For the text-containing cell, return its midpoint in (X, Y) coordinate format. 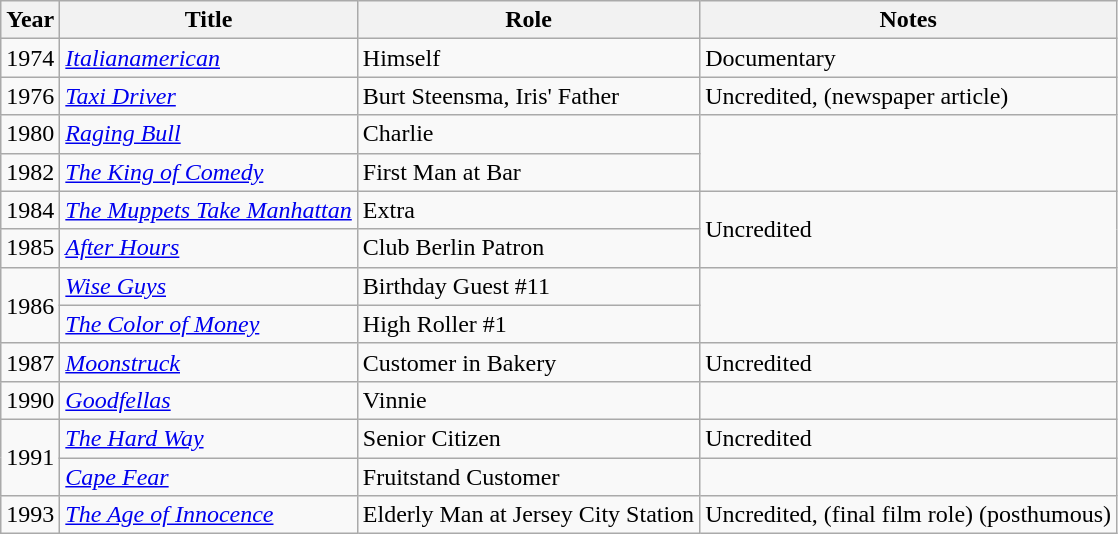
1976 (30, 96)
1984 (30, 210)
Uncredited, (newspaper article) (908, 96)
Club Berlin Patron (528, 248)
The King of Comedy (208, 172)
Himself (528, 58)
Documentary (908, 58)
Wise Guys (208, 286)
1990 (30, 400)
The Color of Money (208, 324)
Burt Steensma, Iris' Father (528, 96)
1987 (30, 362)
First Man at Bar (528, 172)
Raging Bull (208, 134)
Vinnie (528, 400)
Elderly Man at Jersey City Station (528, 515)
1991 (30, 457)
1982 (30, 172)
Year (30, 20)
Senior Citizen (528, 438)
1974 (30, 58)
Moonstruck (208, 362)
1993 (30, 515)
Charlie (528, 134)
After Hours (208, 248)
Goodfellas (208, 400)
The Muppets Take Manhattan (208, 210)
Taxi Driver (208, 96)
Extra (528, 210)
Notes (908, 20)
1980 (30, 134)
Birthday Guest #11 (528, 286)
Italianamerican (208, 58)
1985 (30, 248)
Fruitstand Customer (528, 477)
Cape Fear (208, 477)
Uncredited, (final film role) (posthumous) (908, 515)
The Age of Innocence (208, 515)
1986 (30, 305)
Title (208, 20)
High Roller #1 (528, 324)
Customer in Bakery (528, 362)
The Hard Way (208, 438)
Role (528, 20)
